From the cell containing the given text, extract its center point as (X, Y) coordinate. 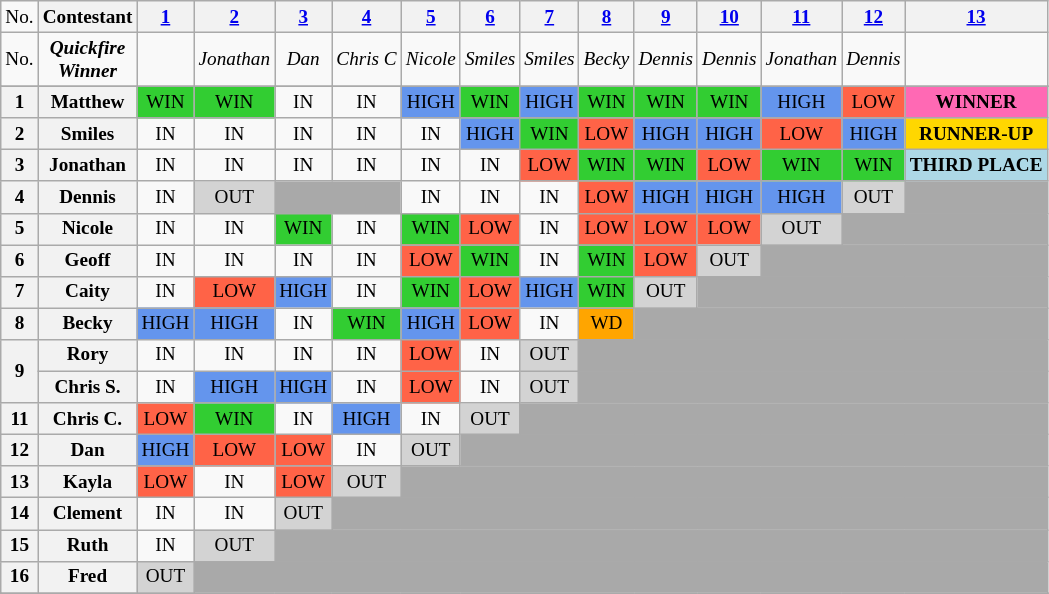
WD (606, 324)
Ruth (88, 545)
QuickfireWinner (88, 59)
Chris C. (88, 419)
Chris S. (88, 387)
Kayla (88, 482)
Caity (88, 292)
Clement (88, 514)
Rory (88, 355)
Chris C (366, 59)
15 (20, 545)
Fred (88, 577)
Contestant (88, 17)
14 (20, 514)
RUNNER-UP (976, 134)
10 (729, 17)
16 (20, 577)
WINNER (976, 102)
Geoff (88, 261)
Matthew (88, 102)
THIRD PLACE (976, 166)
